Provide the (x, y) coordinate of the cell's center where the given text is located.  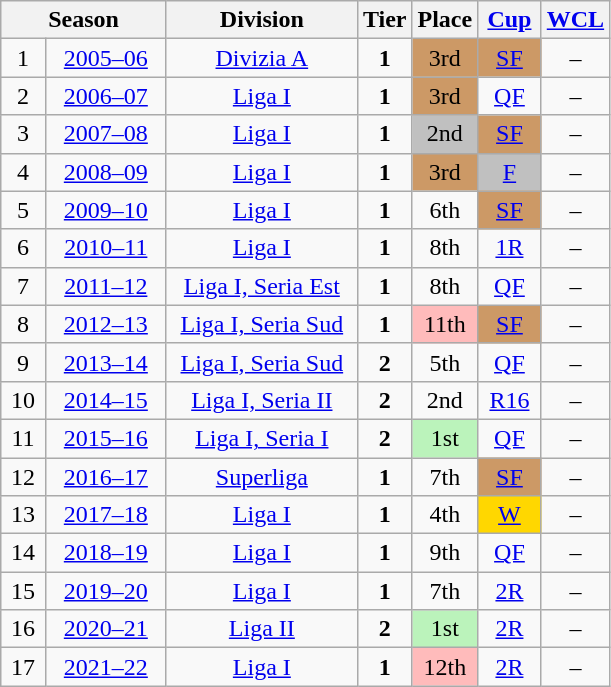
3 (24, 134)
2013–14 (106, 362)
2016–17 (106, 477)
Liga II (262, 629)
17 (24, 667)
6th (445, 210)
7 (24, 286)
Liga I, Seria Est (262, 286)
10 (24, 400)
2020–21 (106, 629)
9 (24, 362)
1R (510, 248)
11 (24, 438)
6 (24, 248)
Liga I, Seria II (262, 400)
2015–16 (106, 438)
Superliga (262, 477)
2006–07 (106, 96)
2018–19 (106, 553)
2011–12 (106, 286)
12th (445, 667)
2014–15 (106, 400)
5th (445, 362)
R16 (510, 400)
Tier (384, 20)
14 (24, 553)
WCL (575, 20)
16 (24, 629)
9th (445, 553)
Season (84, 20)
Place (445, 20)
2010–11 (106, 248)
Liga I, Seria I (262, 438)
15 (24, 591)
8 (24, 324)
11th (445, 324)
4 (24, 172)
2005–06 (106, 58)
4th (445, 515)
13 (24, 515)
2008–09 (106, 172)
F (510, 172)
2017–18 (106, 515)
5 (24, 210)
2007–08 (106, 134)
12 (24, 477)
2009–10 (106, 210)
2012–13 (106, 324)
2019–20 (106, 591)
Divizia A (262, 58)
Cup (510, 20)
Division (262, 20)
2021–22 (106, 667)
W (510, 515)
